Identify which cell holds the provided text, then report its [X, Y] central coordinate. 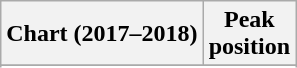
Chart (2017–2018) [102, 34]
Peak position [249, 34]
